Return (x, y) of the center of cell containing provided text 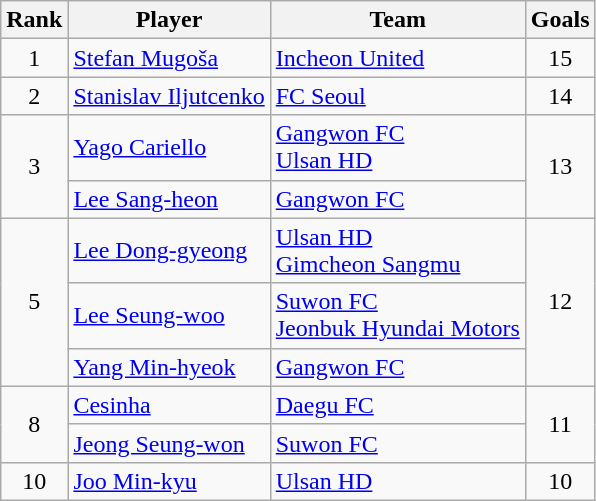
12 (560, 302)
Incheon United (398, 58)
Rank (34, 20)
Cesinha (169, 405)
Joo Min-kyu (169, 481)
Jeong Seung-won (169, 443)
8 (34, 424)
Lee Sang-heon (169, 199)
Daegu FC (398, 405)
Player (169, 20)
Lee Seung-woo (169, 316)
Gangwon FCUlsan HD (398, 148)
Goals (560, 20)
Suwon FC (398, 443)
FC Seoul (398, 96)
Yago Cariello (169, 148)
Lee Dong-gyeong (169, 250)
1 (34, 58)
5 (34, 302)
11 (560, 424)
Yang Min-hyeok (169, 367)
14 (560, 96)
Ulsan HDGimcheon Sangmu (398, 250)
Stanislav Iljutcenko (169, 96)
13 (560, 166)
3 (34, 166)
Stefan Mugoša (169, 58)
Suwon FCJeonbuk Hyundai Motors (398, 316)
Team (398, 20)
Ulsan HD (398, 481)
2 (34, 96)
15 (560, 58)
